For the text-containing cell, return its midpoint in (x, y) coordinate format. 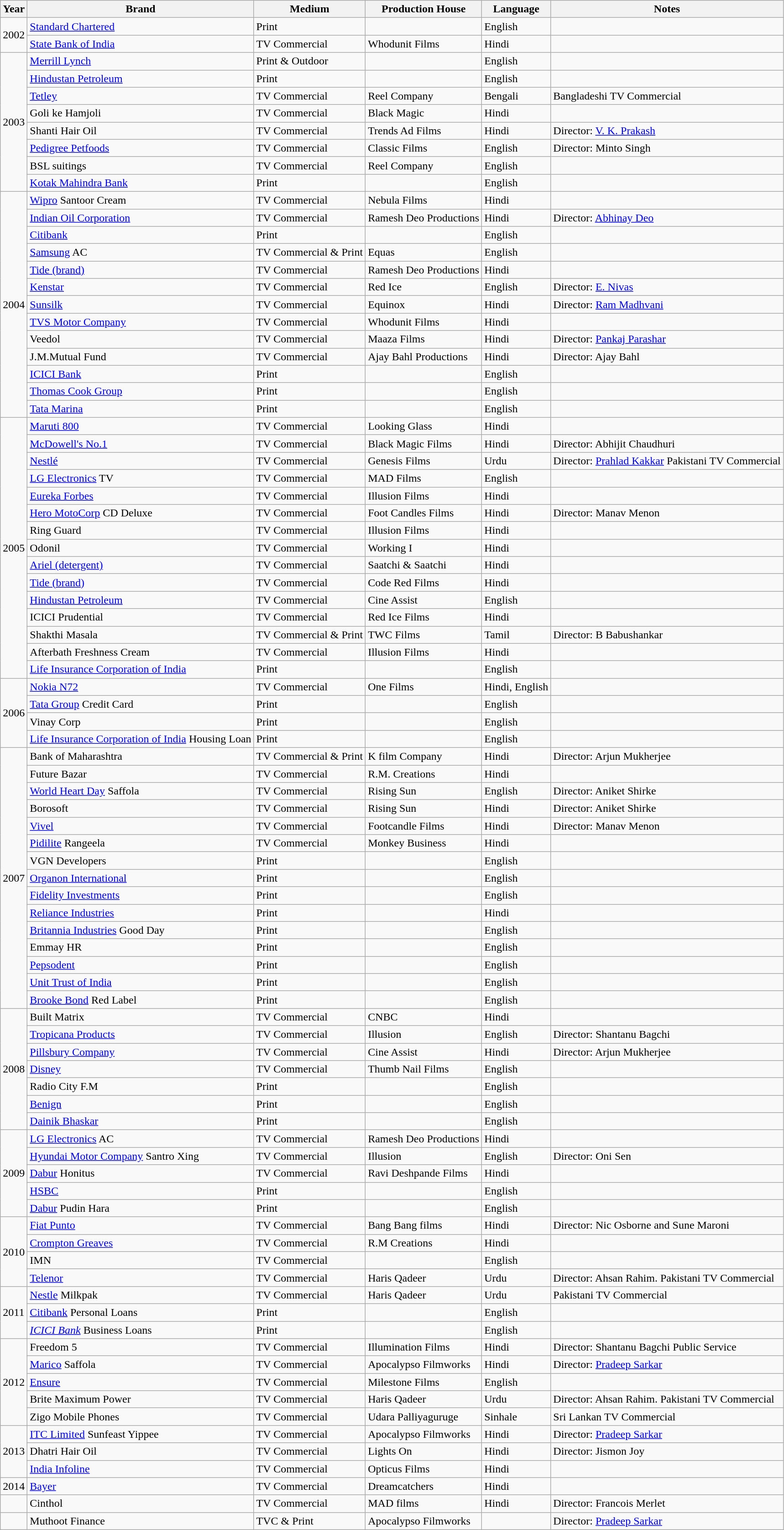
One Films (423, 687)
Radio City F.M (141, 1087)
Print & Outdoor (309, 61)
Director: Abhinay Deo (667, 218)
Thomas Cook Group (141, 391)
Director: Ram Madhvani (667, 305)
Udara Palliyaguruge (423, 1417)
Thumb Nail Films (423, 1069)
Muthoot Finance (141, 1521)
Ariel (detergent) (141, 565)
Eureka Forbes (141, 495)
Director: E. Nivas (667, 287)
Black Magic (423, 113)
HSBC (141, 1191)
Indian Oil Corporation (141, 218)
Director: Nic Osborne and Sune Maroni (667, 1225)
2007 (14, 878)
Future Bazar (141, 774)
Lights On (423, 1451)
Director: Jismon Joy (667, 1451)
CNBC (423, 1017)
Benign (141, 1104)
Bengali (517, 96)
Britannia Industries Good Day (141, 930)
Shakthi Masala (141, 635)
Brand (141, 9)
Maruti 800 (141, 426)
Code Red Films (423, 583)
MAD films (423, 1504)
Trends Ad Films (423, 131)
IMN (141, 1260)
Dabur Pudin Hara (141, 1208)
2013 (14, 1451)
Red Ice (423, 287)
Bayer (141, 1486)
Marico Saffola (141, 1365)
Unit Trust of India (141, 982)
Kenstar (141, 287)
TVS Motor Company (141, 322)
LG Electronics AC (141, 1139)
India Infoline (141, 1469)
2012 (14, 1382)
Veedol (141, 339)
Tetley (141, 96)
Monkey Business (423, 843)
2003 (14, 122)
Pepsodent (141, 965)
Afterbath Freshness Cream (141, 652)
Freedom 5 (141, 1347)
2010 (14, 1251)
Goli ke Hamjoli (141, 113)
Nestlé (141, 461)
Tata Group Credit Card (141, 704)
Opticus Films (423, 1469)
Fidelity Investments (141, 895)
VGN Developers (141, 861)
BSL suitings (141, 165)
Vinay Corp (141, 721)
2002 (14, 35)
Medium (309, 9)
Director: Prahlad Kakkar Pakistani TV Commercial (667, 461)
ITC Limited Sunfeast Yippee (141, 1434)
2014 (14, 1486)
Brooke Bond Red Label (141, 999)
Tata Marina (141, 409)
Genesis Films (423, 461)
2006 (14, 713)
Pedigree Petfoods (141, 148)
Bangladeshi TV Commercial (667, 96)
Director: Oni Sen (667, 1156)
Pidilite Rangeela (141, 843)
2009 (14, 1173)
Black Magic Films (423, 443)
Pakistani TV Commercial (667, 1295)
Maaza Films (423, 339)
Hero MotoCorp CD Deluxe (141, 513)
Sri Lankan TV Commercial (667, 1417)
Working I (423, 548)
Foot Candles Films (423, 513)
Tropicana Products (141, 1034)
Dabur Honitus (141, 1173)
State Bank of India (141, 44)
Notes (667, 9)
Emmay HR (141, 947)
Illumination Films (423, 1347)
Director: B Babushankar (667, 635)
Reliance Industries (141, 913)
Crompton Greaves (141, 1243)
Nebula Films (423, 200)
Director: Francois Merlet (667, 1504)
Language (517, 9)
World Heart Day Saffola (141, 791)
TWC Films (423, 635)
Production House (423, 9)
Dreamcatchers (423, 1486)
Dainik Bhaskar (141, 1121)
Year (14, 9)
TVC & Print (309, 1521)
Samsung AC (141, 252)
Brite Maximum Power (141, 1399)
Equas (423, 252)
Cinthol (141, 1504)
Citibank (141, 235)
Shanti Hair Oil (141, 131)
2005 (14, 548)
ICICI Bank (141, 374)
Citibank Personal Loans (141, 1312)
Director: Ajay Bahl (667, 357)
Nestle Milkpak (141, 1295)
MAD Films (423, 478)
Director: V. K. Prakash (667, 131)
Vivel (141, 826)
Saatchi & Saatchi (423, 565)
LG Electronics TV (141, 478)
Director: Shantanu Bagchi Public Service (667, 1347)
ICICI Bank Business Loans (141, 1330)
Footcandle Films (423, 826)
R.M Creations (423, 1243)
Hindi, English (517, 687)
Ravi Deshpande Films (423, 1173)
J.M.Mutual Fund (141, 357)
Bang Bang films (423, 1225)
Sinhale (517, 1417)
McDowell's No.1 (141, 443)
2011 (14, 1312)
Telenor (141, 1278)
Ensure (141, 1382)
Odonil (141, 548)
Dhatri Hair Oil (141, 1451)
Equinox (423, 305)
K film Company (423, 756)
Ring Guard (141, 531)
ICICI Prudential (141, 617)
Borosoft (141, 809)
Bank of Maharashtra (141, 756)
Director: Shantanu Bagchi (667, 1034)
R.M. Creations (423, 774)
Director: Minto Singh (667, 148)
Tamil (517, 635)
Wipro Santoor Cream (141, 200)
Milestone Films (423, 1382)
Ajay Bahl Productions (423, 357)
Nokia N72 (141, 687)
Pillsbury Company (141, 1052)
Director: Pankaj Parashar (667, 339)
Built Matrix (141, 1017)
Red Ice Films (423, 617)
Fiat Punto (141, 1225)
Merrill Lynch (141, 61)
Looking Glass (423, 426)
Zigo Mobile Phones (141, 1417)
Hyundai Motor Company Santro Xing (141, 1156)
Life Insurance Corporation of India Housing Loan (141, 739)
Life Insurance Corporation of India (141, 669)
Sunsilk (141, 305)
Organon International (141, 878)
2008 (14, 1069)
Classic Films (423, 148)
2004 (14, 304)
Director: Abhijit Chaudhuri (667, 443)
Disney (141, 1069)
Standard Chartered (141, 26)
Kotak Mahindra Bank (141, 183)
